For the text-containing cell, return its midpoint in (X, Y) coordinate format. 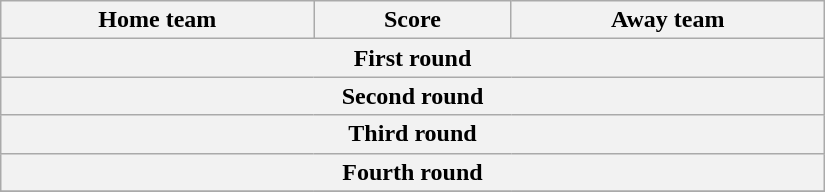
First round (413, 58)
Third round (413, 134)
Fourth round (413, 172)
Home team (158, 20)
Away team (668, 20)
Score (412, 20)
Second round (413, 96)
